Pinpoint the cell where the given text exists, returning its (X, Y) midpoint coordinate. 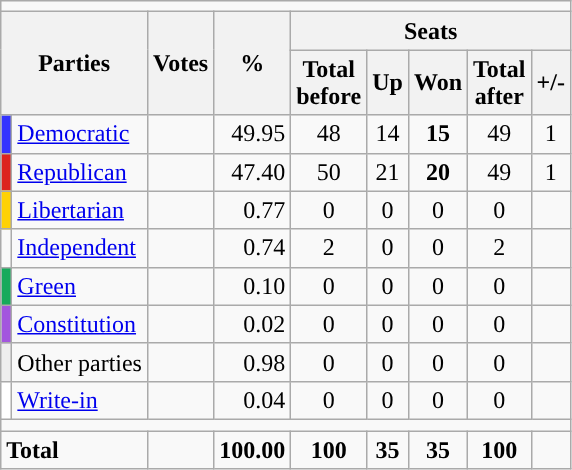
48 (329, 134)
Totalafter (500, 82)
Republican (80, 172)
21 (388, 172)
15 (438, 134)
14 (388, 134)
100.00 (252, 449)
0.04 (252, 400)
47.40 (252, 172)
Won (438, 82)
Write-in (80, 400)
+/- (550, 82)
0.74 (252, 248)
Total (74, 449)
Totalbefore (329, 82)
% (252, 64)
Other parties (80, 362)
Constitution (80, 324)
0.10 (252, 286)
0.02 (252, 324)
Democratic (80, 134)
Seats (431, 31)
Votes (180, 64)
0.77 (252, 210)
Independent (80, 248)
0.98 (252, 362)
Libertarian (80, 210)
20 (438, 172)
50 (329, 172)
Green (80, 286)
49.95 (252, 134)
Up (388, 82)
Parties (74, 64)
